From the cell containing the given text, extract its center point as (x, y) coordinate. 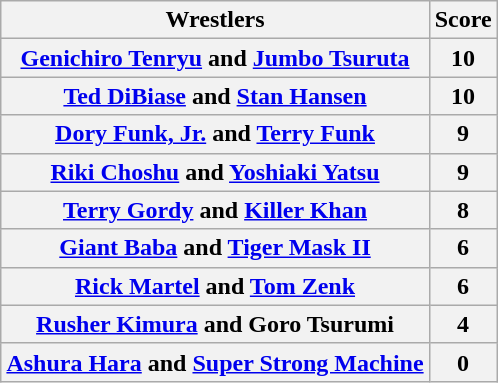
0 (463, 362)
Score (463, 20)
8 (463, 210)
Giant Baba and Tiger Mask II (215, 248)
Rusher Kimura and Goro Tsurumi (215, 324)
Rick Martel and Tom Zenk (215, 286)
Terry Gordy and Killer Khan (215, 210)
4 (463, 324)
Dory Funk, Jr. and Terry Funk (215, 134)
Wrestlers (215, 20)
Genichiro Tenryu and Jumbo Tsuruta (215, 58)
Ted DiBiase and Stan Hansen (215, 96)
Ashura Hara and Super Strong Machine (215, 362)
Riki Choshu and Yoshiaki Yatsu (215, 172)
